Locate the cell with the specified text and output its [x, y] center coordinate. 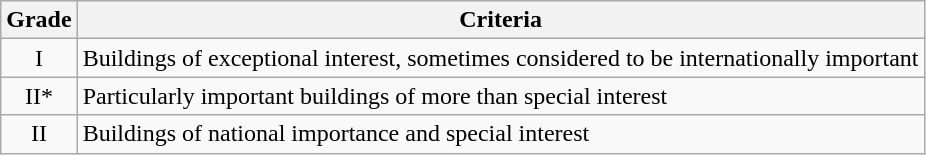
II [39, 134]
Buildings of exceptional interest, sometimes considered to be internationally important [500, 58]
II* [39, 96]
I [39, 58]
Particularly important buildings of more than special interest [500, 96]
Criteria [500, 20]
Grade [39, 20]
Buildings of national importance and special interest [500, 134]
